Provide the (X, Y) coordinate of the cell's center where the given text is located.  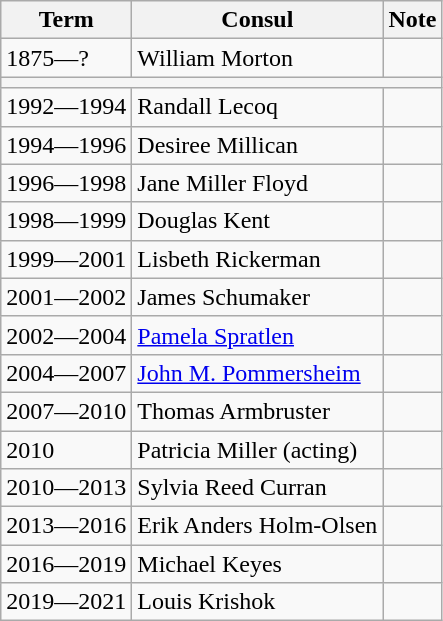
Randall Lecoq (258, 107)
Louis Krishok (258, 602)
2010 (66, 449)
Sylvia Reed Curran (258, 488)
Consul (258, 20)
Term (66, 20)
2010—2013 (66, 488)
William Morton (258, 58)
Thomas Armbruster (258, 411)
2002—2004 (66, 335)
Jane Miller Floyd (258, 183)
James Schumaker (258, 297)
2013—2016 (66, 526)
Douglas Kent (258, 221)
1992—1994 (66, 107)
John M. Pommersheim (258, 373)
2019—2021 (66, 602)
2004—2007 (66, 373)
1994—1996 (66, 145)
Pamela Spratlen (258, 335)
Desiree Millican (258, 145)
Patricia Miller (acting) (258, 449)
Michael Keyes (258, 564)
Lisbeth Rickerman (258, 259)
1875—? (66, 58)
2001—2002 (66, 297)
Erik Anders Holm-Olsen (258, 526)
1999—2001 (66, 259)
1998—1999 (66, 221)
Note (412, 20)
2016—2019 (66, 564)
1996—1998 (66, 183)
2007—2010 (66, 411)
